Capture the cell that displays the provided text and extract its [x, y] central coordinate. 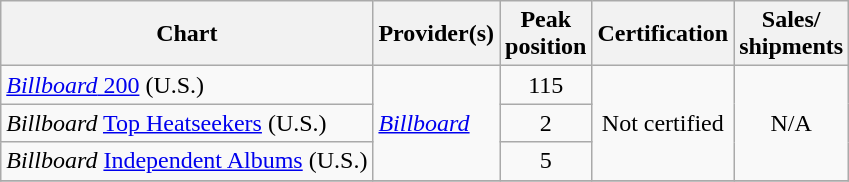
Billboard Independent Albums (U.S.) [187, 161]
Billboard [436, 123]
115 [546, 85]
Billboard Top Heatseekers (U.S.) [187, 123]
Peakposition [546, 34]
Provider(s) [436, 34]
Sales/shipments [792, 34]
Certification [663, 34]
Billboard 200 (U.S.) [187, 85]
5 [546, 161]
Not certified [663, 123]
2 [546, 123]
Chart [187, 34]
N/A [792, 123]
